For the text-containing cell, return its midpoint in (X, Y) coordinate format. 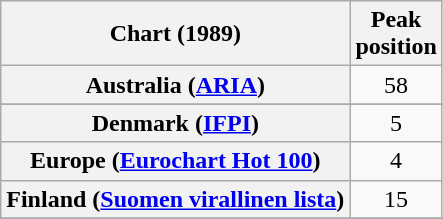
Denmark (IFPI) (176, 123)
Australia (ARIA) (176, 85)
Chart (1989) (176, 34)
4 (396, 161)
Finland (Suomen virallinen lista) (176, 199)
5 (396, 123)
Peakposition (396, 34)
58 (396, 85)
15 (396, 199)
Europe (Eurochart Hot 100) (176, 161)
